Extract the (X, Y) coordinate from the center of the cell holding the provided text.  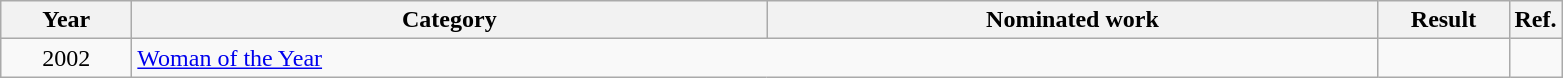
2002 (66, 58)
Ref. (1536, 20)
Year (66, 20)
Woman of the Year (755, 58)
Nominated work (1072, 20)
Category (450, 20)
Result (1444, 20)
